Search for the cell housing the specified text and yield its (x, y) center coordinate. 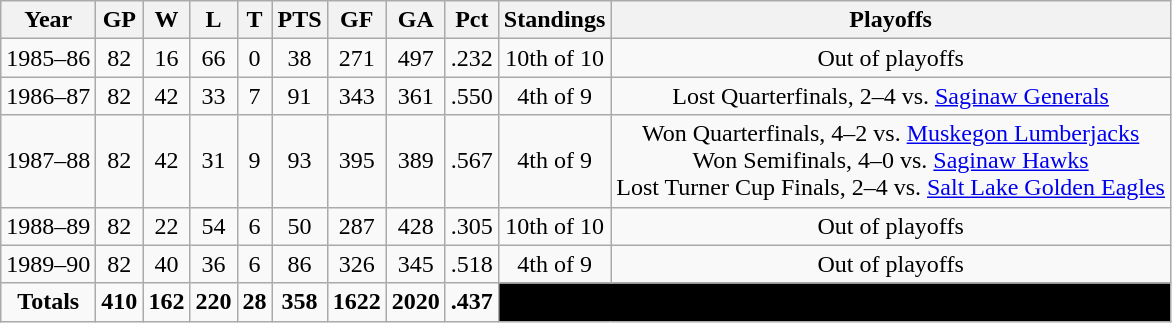
1989–90 (48, 264)
395 (356, 161)
220 (214, 302)
66 (214, 58)
.305 (472, 226)
Year (48, 20)
91 (300, 96)
.567 (472, 161)
Standings (554, 20)
1987–88 (48, 161)
361 (416, 96)
497 (416, 58)
1986–87 (48, 96)
31 (214, 161)
343 (356, 96)
326 (356, 264)
GF (356, 20)
287 (356, 226)
.437 (472, 302)
162 (166, 302)
0 (254, 58)
38 (300, 58)
271 (356, 58)
Pct (472, 20)
Playoffs (891, 20)
2020 (416, 302)
GA (416, 20)
.550 (472, 96)
54 (214, 226)
358 (300, 302)
L (214, 20)
9 (254, 161)
Won Quarterfinals, 4–2 vs. Muskegon LumberjacksWon Semifinals, 4–0 vs. Saginaw HawksLost Turner Cup Finals, 2–4 vs. Salt Lake Golden Eagles (891, 161)
.232 (472, 58)
428 (416, 226)
W (166, 20)
40 (166, 264)
16 (166, 58)
410 (120, 302)
36 (214, 264)
86 (300, 264)
Lost Quarterfinals, 2–4 vs. Saginaw Generals (891, 96)
389 (416, 161)
345 (416, 264)
93 (300, 161)
1985–86 (48, 58)
1988–89 (48, 226)
GP (120, 20)
Totals (48, 302)
7 (254, 96)
1622 (356, 302)
T (254, 20)
28 (254, 302)
50 (300, 226)
.518 (472, 264)
22 (166, 226)
PTS (300, 20)
33 (214, 96)
